For the text-containing cell, return its midpoint in (X, Y) coordinate format. 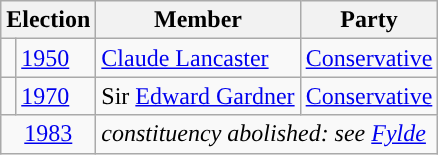
Claude Lancaster (198, 58)
1983 (48, 134)
Member (198, 20)
Election (48, 20)
constituency abolished: see Fylde (267, 134)
Party (369, 20)
1950 (56, 58)
1970 (56, 96)
Sir Edward Gardner (198, 96)
